Determine the (X, Y) coordinate at the center of the cell enclosing the given text.  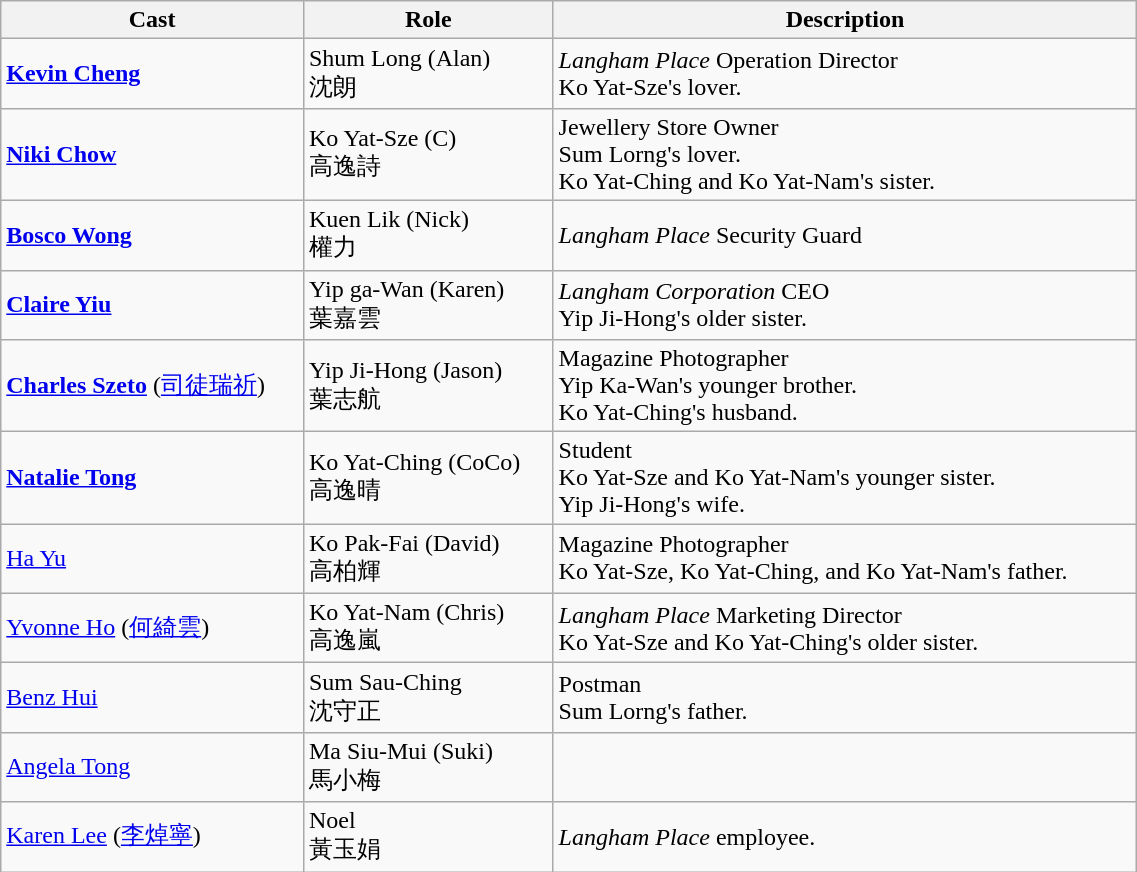
Description (845, 20)
Kevin Cheng (152, 74)
Charles Szeto (司徒瑞祈) (152, 386)
Claire Yiu (152, 305)
Yip ga-Wan (Karen) 葉嘉雲 (428, 305)
Magazine Photographer Yip Ka-Wan's younger brother. Ko Yat-Ching's husband. (845, 386)
Ko Pak-Fai (David) 高柏輝 (428, 559)
Magazine Photographer Ko Yat-Sze, Ko Yat-Ching, and Ko Yat-Nam's father. (845, 559)
Shum Long (Alan) 沈朗 (428, 74)
Langham Place employee. (845, 837)
Ko Yat-Ching (CoCo) 高逸晴 (428, 478)
Jewellery Store Owner Sum Lorng's lover. Ko Yat-Ching and Ko Yat-Nam's sister. (845, 154)
Ko Yat-Nam (Chris) 高逸嵐 (428, 628)
Postman Sum Lorng's father. (845, 698)
Bosco Wong (152, 235)
Langham Place Marketing Director Ko Yat-Sze and Ko Yat-Ching's older sister. (845, 628)
Langham Corporation CEO Yip Ji-Hong's older sister. (845, 305)
Ma Siu-Mui (Suki) 馬小梅 (428, 767)
Ko Yat-Sze (C) 高逸詩 (428, 154)
Cast (152, 20)
Langham Place Security Guard (845, 235)
Role (428, 20)
Langham Place Operation Director Ko Yat-Sze's lover. (845, 74)
Sum Sau-Ching 沈守正 (428, 698)
Karen Lee (李焯寧) (152, 837)
Yip Ji-Hong (Jason) 葉志航 (428, 386)
Kuen Lik (Nick) 權力 (428, 235)
Noel 黃玉娟 (428, 837)
Natalie Tong (152, 478)
Angela Tong (152, 767)
Student Ko Yat-Sze and Ko Yat-Nam's younger sister. Yip Ji-Hong's wife. (845, 478)
Yvonne Ho (何綺雲) (152, 628)
Benz Hui (152, 698)
Ha Yu (152, 559)
Niki Chow (152, 154)
